Detect which cell encompasses the target text, then output its (x, y) center coordinate. 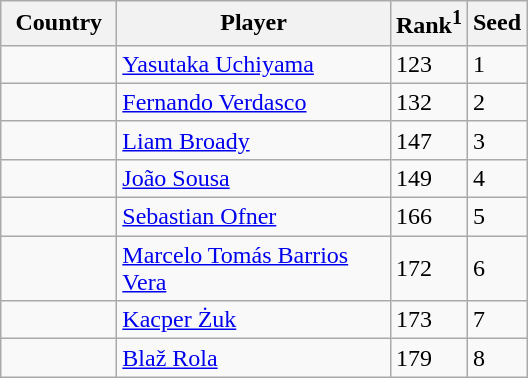
2 (496, 102)
Marcelo Tomás Barrios Vera (254, 268)
3 (496, 140)
132 (428, 102)
5 (496, 217)
Liam Broady (254, 140)
147 (428, 140)
João Sousa (254, 178)
1 (496, 64)
Blaž Rola (254, 358)
179 (428, 358)
Sebastian Ofner (254, 217)
Rank1 (428, 24)
8 (496, 358)
Country (59, 24)
Kacper Żuk (254, 320)
172 (428, 268)
123 (428, 64)
173 (428, 320)
Seed (496, 24)
Fernando Verdasco (254, 102)
149 (428, 178)
Yasutaka Uchiyama (254, 64)
166 (428, 217)
7 (496, 320)
6 (496, 268)
4 (496, 178)
Player (254, 24)
